Return the (x, y) coordinate for the center point of the cell that contains the specified text.  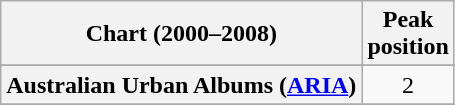
Australian Urban Albums (ARIA) (182, 85)
2 (408, 85)
Peakposition (408, 34)
Chart (2000–2008) (182, 34)
